Detect which cell encompasses the target text, then output its (x, y) center coordinate. 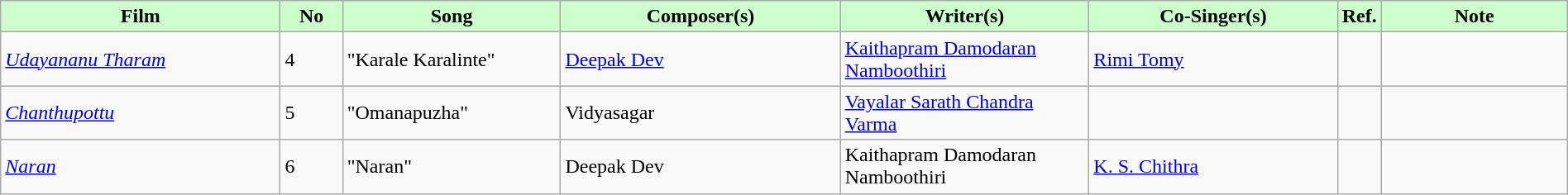
Vayalar Sarath Chandra Varma (964, 112)
6 (311, 167)
Co-Singer(s) (1213, 17)
Ref. (1360, 17)
K. S. Chithra (1213, 167)
4 (311, 59)
Writer(s) (964, 17)
"Karale Karalinte" (452, 59)
Chanthupottu (141, 112)
Udayananu Tharam (141, 59)
Song (452, 17)
Note (1474, 17)
Rimi Tomy (1213, 59)
Naran (141, 167)
Film (141, 17)
Composer(s) (700, 17)
5 (311, 112)
No (311, 17)
"Omanapuzha" (452, 112)
Vidyasagar (700, 112)
"Naran" (452, 167)
